Locate the cell with the specified text and output its (x, y) center coordinate. 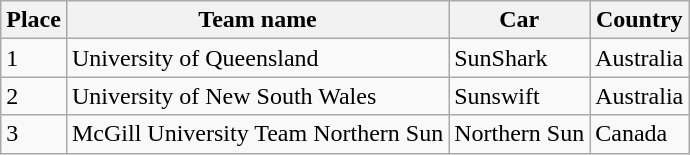
Northern Sun (520, 134)
Canada (640, 134)
2 (34, 96)
McGill University Team Northern Sun (257, 134)
Team name (257, 20)
University of New South Wales (257, 96)
Sunswift (520, 96)
Car (520, 20)
University of Queensland (257, 58)
Country (640, 20)
3 (34, 134)
SunShark (520, 58)
Place (34, 20)
1 (34, 58)
